From the cell containing the given text, extract its center point as (X, Y) coordinate. 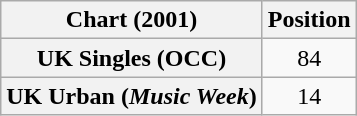
UK Singles (OCC) (132, 58)
UK Urban (Music Week) (132, 96)
14 (309, 96)
Position (309, 20)
84 (309, 58)
Chart (2001) (132, 20)
